Scan for the cell matching the given text and deliver its [X, Y] coordinate at center. 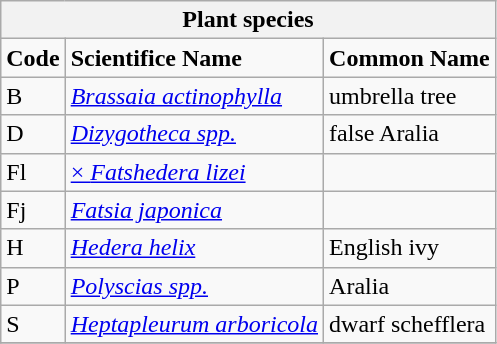
Code [33, 58]
Fl [33, 172]
S [33, 324]
Aralia [410, 286]
Hedera helix [194, 248]
Scientifice Name [194, 58]
Fj [33, 210]
D [33, 134]
Brassaia actinophylla [194, 96]
B [33, 96]
Plant species [248, 20]
P [33, 286]
Common Name [410, 58]
× Fatshedera lizei [194, 172]
Fatsia japonica [194, 210]
Polyscias spp. [194, 286]
Heptapleurum arboricola [194, 324]
Dizygotheca spp. [194, 134]
dwarf schefflera [410, 324]
false Aralia [410, 134]
umbrella tree [410, 96]
English ivy [410, 248]
H [33, 248]
